Locate the cell with the specified text and output its (X, Y) center coordinate. 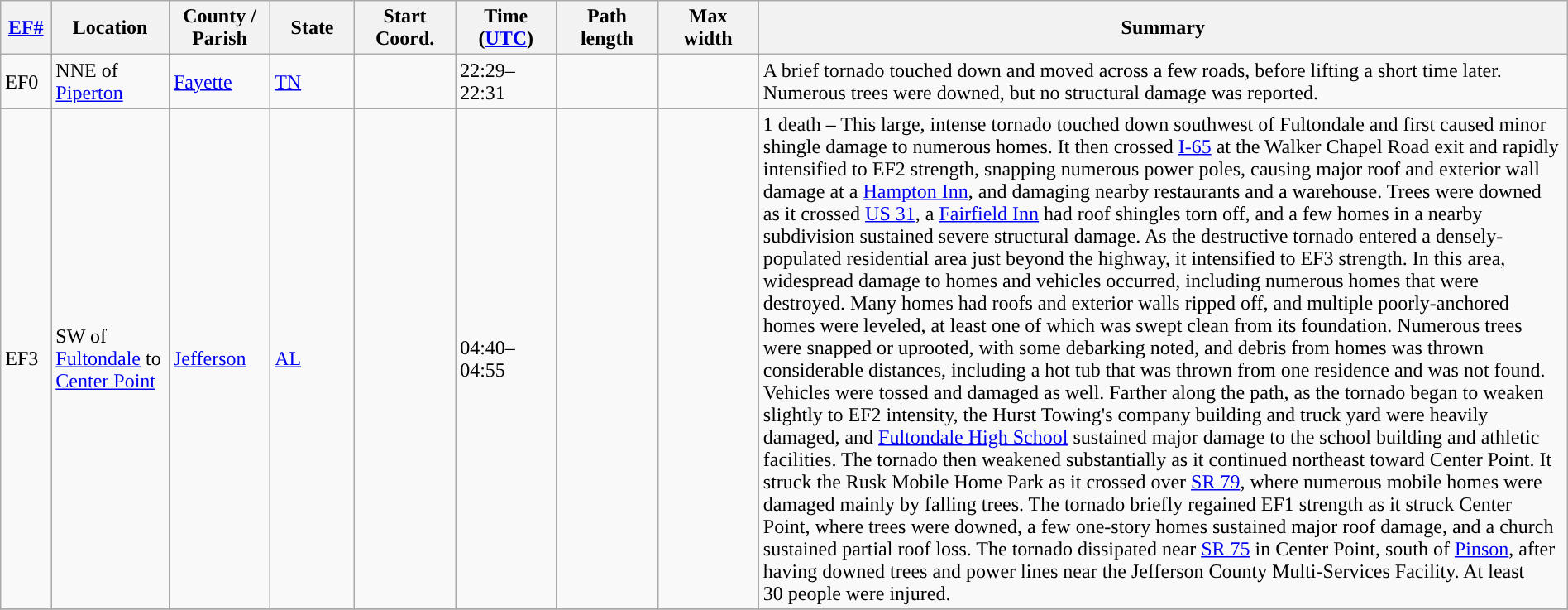
EF0 (26, 81)
SW of Fultondale to Center Point (111, 359)
Start Coord. (404, 28)
NNE of Piperton (111, 81)
Fayette (219, 81)
22:29–22:31 (506, 81)
Jefferson (219, 359)
Summary (1163, 28)
Max width (708, 28)
Path length (607, 28)
TN (313, 81)
State (313, 28)
Time (UTC) (506, 28)
County / Parish (219, 28)
AL (313, 359)
Location (111, 28)
EF3 (26, 359)
04:40–04:55 (506, 359)
EF# (26, 28)
